Output the [X, Y] coordinate of the center of the cell containing the given text.  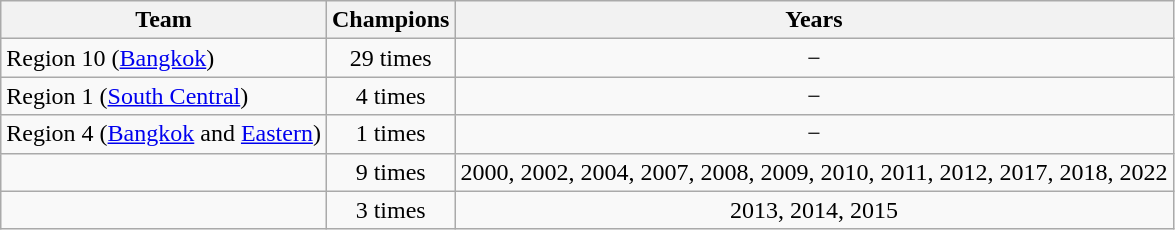
Region 1 (South Central) [164, 96]
Region 10 (Bangkok) [164, 58]
4 times [390, 96]
Region 4 (Bangkok and Eastern) [164, 134]
Years [814, 20]
Champions [390, 20]
2000, 2002, 2004, 2007, 2008, 2009, 2010, 2011, 2012, 2017, 2018, 2022 [814, 172]
9 times [390, 172]
2013, 2014, 2015 [814, 210]
3 times [390, 210]
1 times [390, 134]
Team [164, 20]
29 times [390, 58]
